Locate the cell with the specified text and output its (X, Y) center coordinate. 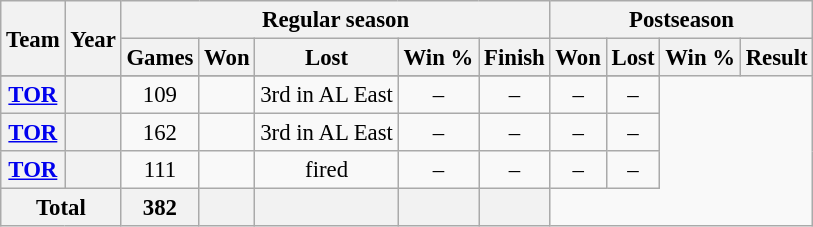
382 (160, 208)
Total (61, 208)
Year (93, 38)
fired (326, 170)
Games (160, 58)
Result (776, 58)
111 (160, 170)
162 (160, 133)
Finish (514, 58)
Team (33, 38)
Regular season (336, 20)
109 (160, 95)
Postseason (682, 20)
